Provide the [x, y] coordinate of the cell's center where the given text is located.  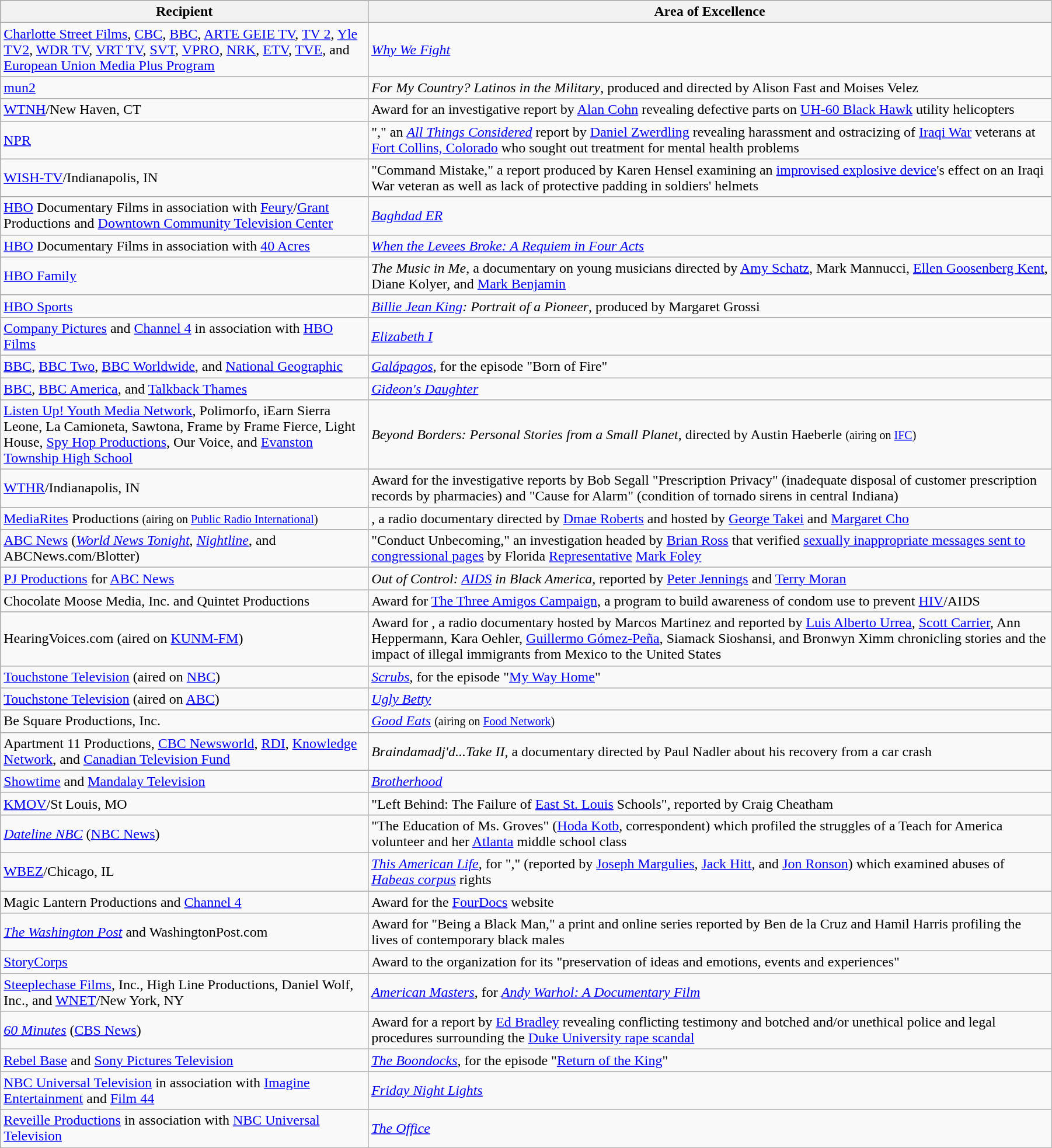
Elizabeth I [710, 336]
The Boondocks, for the episode "Return of the King" [710, 1060]
Award for "Being a Black Man," a print and online series reported by Ben de la Cruz and Hamil Harris profiling the lives of contemporary black males [710, 932]
WTNH/New Haven, CT [184, 110]
MediaRites Productions (airing on Public Radio International) [184, 519]
ABC News (World News Tonight, Nightline, and ABCNews.com/Blotter) [184, 549]
American Masters, for Andy Warhol: A Documentary Film [710, 993]
HBO Family [184, 276]
BBC, BBC America, and Talkback Thames [184, 388]
For My Country? Latinos in the Military, produced and directed by Alison Fast and Moises Velez [710, 88]
Good Eats (airing on Food Network) [710, 721]
Billie Jean King: Portrait of a Pioneer, produced by Margaret Grossi [710, 306]
Gideon's Daughter [710, 388]
Brotherhood [710, 781]
NPR [184, 140]
Dateline NBC (NBC News) [184, 834]
WBEZ/Chicago, IL [184, 871]
Scrubs, for the episode "My Way Home" [710, 677]
Braindamadj'd...Take II, a documentary directed by Paul Nadler about his recovery from a car crash [710, 751]
The Office [710, 1128]
Charlotte Street Films, CBC, BBC, ARTE GEIE TV, TV 2, Yle TV2, WDR TV, VRT TV, SVT, VPRO, NRK, ETV, TVE, and European Union Media Plus Program [184, 50]
Rebel Base and Sony Pictures Television [184, 1060]
PJ Productions for ABC News [184, 579]
, a radio documentary directed by Dmae Roberts and hosted by George Takei and Margaret Cho [710, 519]
Ugly Betty [710, 699]
Touchstone Television (aired on ABC) [184, 699]
HBO Sports [184, 306]
Award for the FourDocs website [710, 902]
BBC, BBC Two, BBC Worldwide, and National Geographic [184, 366]
Beyond Borders: Personal Stories from a Small Planet, directed by Austin Haeberle (airing on IFC) [710, 434]
When the Levees Broke: A Requiem in Four Acts [710, 246]
This American Life, for "," (reported by Joseph Margulies, Jack Hitt, and Jon Ronson) which examined abuses of Habeas corpus rights [710, 871]
WISH-TV/Indianapolis, IN [184, 178]
Reveille Productions in association with NBC Universal Television [184, 1128]
Why We Fight [710, 50]
HBO Documentary Films in association with Feury/Grant Productions and Downtown Community Television Center [184, 216]
KMOV/St Louis, MO [184, 803]
Award for an investigative report by Alan Cohn revealing defective parts on UH-60 Black Hawk utility helicopters [710, 110]
Award for The Three Amigos Campaign, a program to build awareness of condom use to prevent HIV/AIDS [710, 601]
Chocolate Moose Media, Inc. and Quintet Productions [184, 601]
60 Minutes (CBS News) [184, 1030]
StoryCorps [184, 962]
Baghdad ER [710, 216]
HearingVoices.com (aired on KUNM-FM) [184, 639]
Company Pictures and Channel 4 in association with HBO Films [184, 336]
Award to the organization for its "preservation of ideas and emotions, events and experiences" [710, 962]
NBC Universal Television in association with Imagine Entertainment and Film 44 [184, 1091]
mun2 [184, 88]
Magic Lantern Productions and Channel 4 [184, 902]
Recipient [184, 12]
Steeplechase Films, Inc., High Line Productions, Daniel Wolf, Inc., and WNET/New York, NY [184, 993]
Friday Night Lights [710, 1091]
Galápagos, for the episode "Born of Fire" [710, 366]
WTHR/Indianapolis, IN [184, 488]
"Left Behind: The Failure of East St. Louis Schools", reported by Craig Cheatham [710, 803]
The Music in Me, a documentary on young musicians directed by Amy Schatz, Mark Mannucci, Ellen Goosenberg Kent, Diane Kolyer, and Mark Benjamin [710, 276]
Touchstone Television (aired on NBC) [184, 677]
Out of Control: AIDS in Black America, reported by Peter Jennings and Terry Moran [710, 579]
Be Square Productions, Inc. [184, 721]
Showtime and Mandalay Television [184, 781]
Apartment 11 Productions, CBC Newsworld, RDI, Knowledge Network, and Canadian Television Fund [184, 751]
Area of Excellence [710, 12]
HBO Documentary Films in association with 40 Acres [184, 246]
The Washington Post and WashingtonPost.com [184, 932]
